Find where the given text appears and provide that cell's center as (x, y) coordinate. 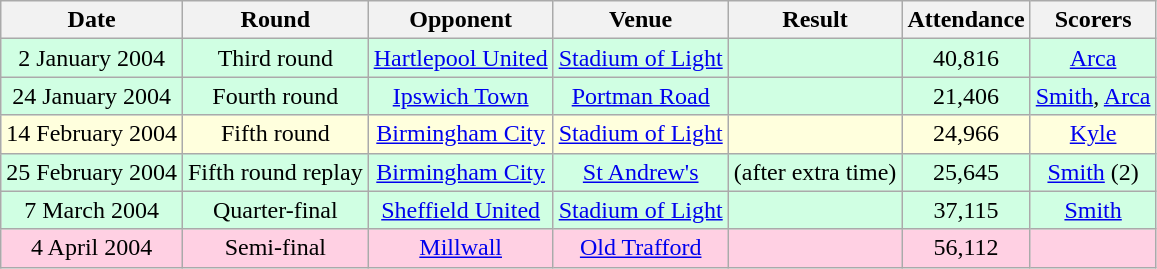
Fifth round replay (275, 172)
14 February 2004 (92, 134)
Fourth round (275, 96)
Venue (640, 20)
Fifth round (275, 134)
2 January 2004 (92, 58)
Millwall (460, 248)
7 March 2004 (92, 210)
21,406 (966, 96)
Kyle (1093, 134)
56,112 (966, 248)
Third round (275, 58)
Result (815, 20)
Smith (1093, 210)
Date (92, 20)
St Andrew's (640, 172)
(after extra time) (815, 172)
4 April 2004 (92, 248)
25,645 (966, 172)
Smith (2) (1093, 172)
25 February 2004 (92, 172)
37,115 (966, 210)
Ipswich Town (460, 96)
Round (275, 20)
Sheffield United (460, 210)
Smith, Arca (1093, 96)
Opponent (460, 20)
Arca (1093, 58)
Attendance (966, 20)
Hartlepool United (460, 58)
24 January 2004 (92, 96)
Portman Road (640, 96)
Old Trafford (640, 248)
Scorers (1093, 20)
24,966 (966, 134)
Quarter-final (275, 210)
Semi-final (275, 248)
40,816 (966, 58)
